Extract the [x, y] coordinate from the center of the cell holding the provided text.  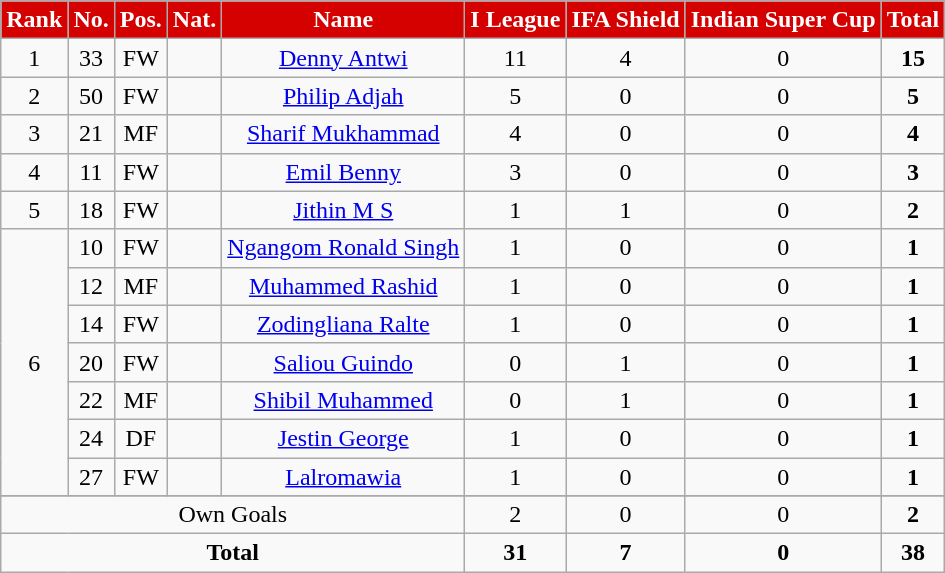
Lalromawia [344, 477]
Indian Super Cup [783, 20]
Rank [34, 20]
Philip Adjah [344, 96]
21 [91, 134]
10 [91, 248]
Nat. [194, 20]
24 [91, 438]
14 [91, 324]
33 [91, 58]
6 [34, 362]
Emil Benny [344, 172]
38 [913, 553]
Saliou Guindo [344, 362]
22 [91, 400]
31 [516, 553]
Denny Antwi [344, 58]
Sharif Mukhammad [344, 134]
Name [344, 20]
12 [91, 286]
15 [913, 58]
Muhammed Rashid [344, 286]
7 [626, 553]
Shibil Muhammed [344, 400]
20 [91, 362]
50 [91, 96]
Ngangom Ronald Singh [344, 248]
No. [91, 20]
18 [91, 210]
Pos. [140, 20]
Own Goals [233, 515]
Jestin George [344, 438]
Zodingliana Ralte [344, 324]
Jithin M S [344, 210]
I League [516, 20]
27 [91, 477]
IFA Shield [626, 20]
DF [140, 438]
